Detect which cell encompasses the target text, then output its [X, Y] center coordinate. 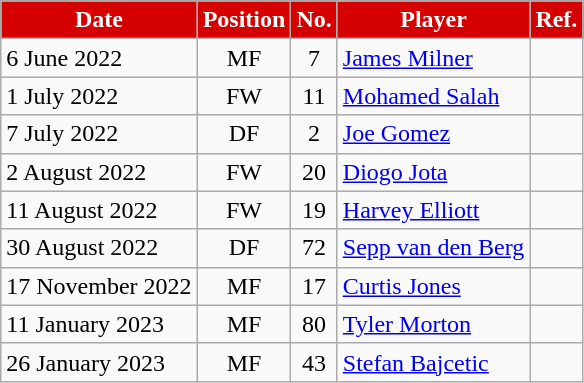
James Milner [434, 58]
No. [314, 20]
Diogo Jota [434, 172]
11 August 2022 [99, 210]
Harvey Elliott [434, 210]
43 [314, 362]
Joe Gomez [434, 134]
Tyler Morton [434, 324]
20 [314, 172]
80 [314, 324]
6 June 2022 [99, 58]
17 November 2022 [99, 286]
30 August 2022 [99, 248]
Mohamed Salah [434, 96]
1 July 2022 [99, 96]
7 July 2022 [99, 134]
72 [314, 248]
Stefan Bajcetic [434, 362]
Sepp van den Berg [434, 248]
19 [314, 210]
17 [314, 286]
26 January 2023 [99, 362]
Position [244, 20]
Ref. [556, 20]
Curtis Jones [434, 286]
2 August 2022 [99, 172]
7 [314, 58]
11 January 2023 [99, 324]
Player [434, 20]
2 [314, 134]
11 [314, 96]
Date [99, 20]
